Identify which cell holds the provided text, then report its [x, y] central coordinate. 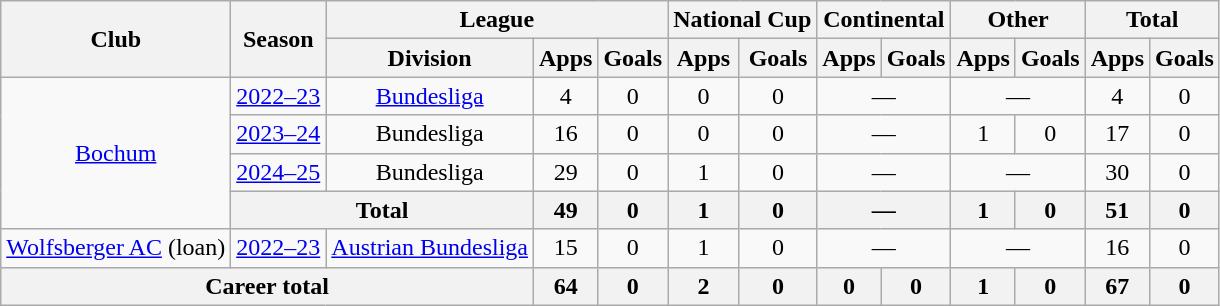
2023–24 [278, 134]
2 [704, 286]
Other [1018, 20]
Bochum [116, 153]
Austrian Bundesliga [430, 248]
Division [430, 58]
29 [565, 172]
League [497, 20]
30 [1117, 172]
67 [1117, 286]
17 [1117, 134]
49 [565, 210]
Career total [268, 286]
National Cup [742, 20]
2024–25 [278, 172]
Club [116, 39]
15 [565, 248]
Continental [884, 20]
51 [1117, 210]
Wolfsberger AC (loan) [116, 248]
Season [278, 39]
64 [565, 286]
